Locate the cell with the specified text and output its (x, y) center coordinate. 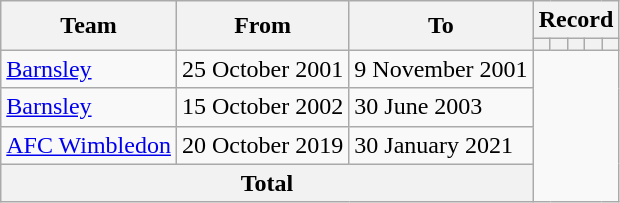
Total (267, 183)
30 June 2003 (441, 107)
25 October 2001 (262, 69)
20 October 2019 (262, 145)
Team (89, 26)
To (441, 26)
15 October 2002 (262, 107)
AFC Wimbledon (89, 145)
30 January 2021 (441, 145)
9 November 2001 (441, 69)
From (262, 26)
Record (576, 20)
